For the text-containing cell, return its midpoint in (X, Y) coordinate format. 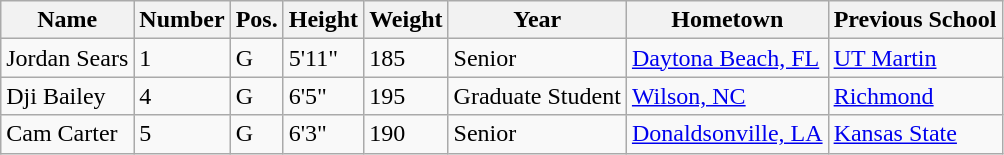
Cam Carter (68, 134)
4 (182, 96)
5'11" (323, 58)
5 (182, 134)
Height (323, 20)
Name (68, 20)
6'3" (323, 134)
Graduate Student (537, 96)
Dji Bailey (68, 96)
Pos. (256, 20)
Previous School (915, 20)
Year (537, 20)
Weight (406, 20)
Jordan Sears (68, 58)
Donaldsonville, LA (727, 134)
Daytona Beach, FL (727, 58)
6'5" (323, 96)
195 (406, 96)
190 (406, 134)
185 (406, 58)
Kansas State (915, 134)
Richmond (915, 96)
Number (182, 20)
Hometown (727, 20)
Wilson, NC (727, 96)
UT Martin (915, 58)
1 (182, 58)
